Return [X, Y] of the center of cell containing provided text 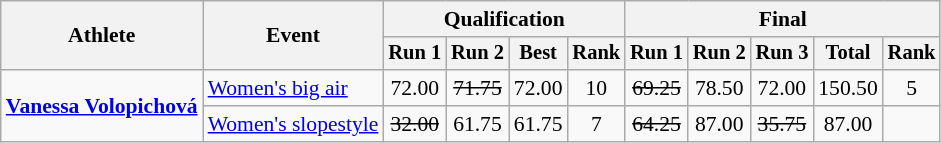
150.50 [848, 88]
Total [848, 54]
Women's big air [294, 88]
7 [597, 124]
Women's slopestyle [294, 124]
Run 3 [782, 54]
78.50 [720, 88]
Best [538, 54]
71.75 [478, 88]
69.25 [656, 88]
Final [782, 19]
32.00 [414, 124]
35.75 [782, 124]
Vanessa Volopichová [102, 106]
64.25 [656, 124]
Event [294, 36]
Qualification [504, 19]
10 [597, 88]
5 [912, 88]
Athlete [102, 36]
